Return [x, y] of the center of cell containing provided text 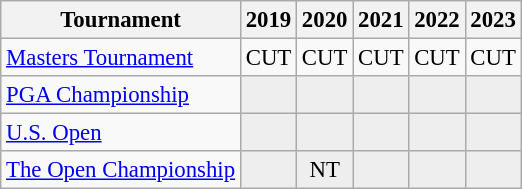
2020 [325, 20]
2022 [437, 20]
PGA Championship [121, 95]
2021 [381, 20]
U.S. Open [121, 133]
2023 [493, 20]
2019 [268, 20]
The Open Championship [121, 170]
NT [325, 170]
Tournament [121, 20]
Masters Tournament [121, 58]
